Determine the [x, y] coordinate at the center of the cell enclosing the given text.  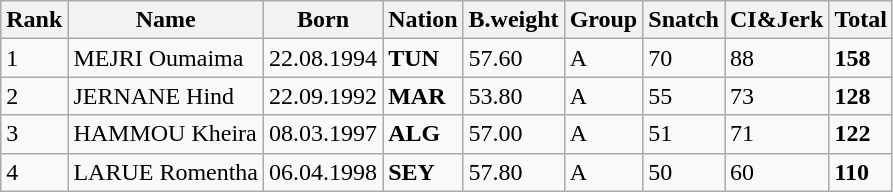
JERNANE Hind [166, 96]
Nation [423, 20]
128 [861, 96]
Group [604, 20]
53.80 [514, 96]
73 [776, 96]
08.03.1997 [324, 134]
51 [684, 134]
50 [684, 172]
4 [34, 172]
Rank [34, 20]
122 [861, 134]
Name [166, 20]
70 [684, 58]
1 [34, 58]
Snatch [684, 20]
06.04.1998 [324, 172]
3 [34, 134]
TUN [423, 58]
Total [861, 20]
B.weight [514, 20]
22.08.1994 [324, 58]
CI&Jerk [776, 20]
60 [776, 172]
MAR [423, 96]
57.60 [514, 58]
HAMMOU Kheira [166, 134]
57.00 [514, 134]
Born [324, 20]
2 [34, 96]
71 [776, 134]
LARUE Romentha [166, 172]
ALG [423, 134]
55 [684, 96]
57.80 [514, 172]
MEJRI Oumaima [166, 58]
22.09.1992 [324, 96]
SEY [423, 172]
110 [861, 172]
88 [776, 58]
158 [861, 58]
